Return the (x, y) coordinate for the center point of the cell that contains the specified text.  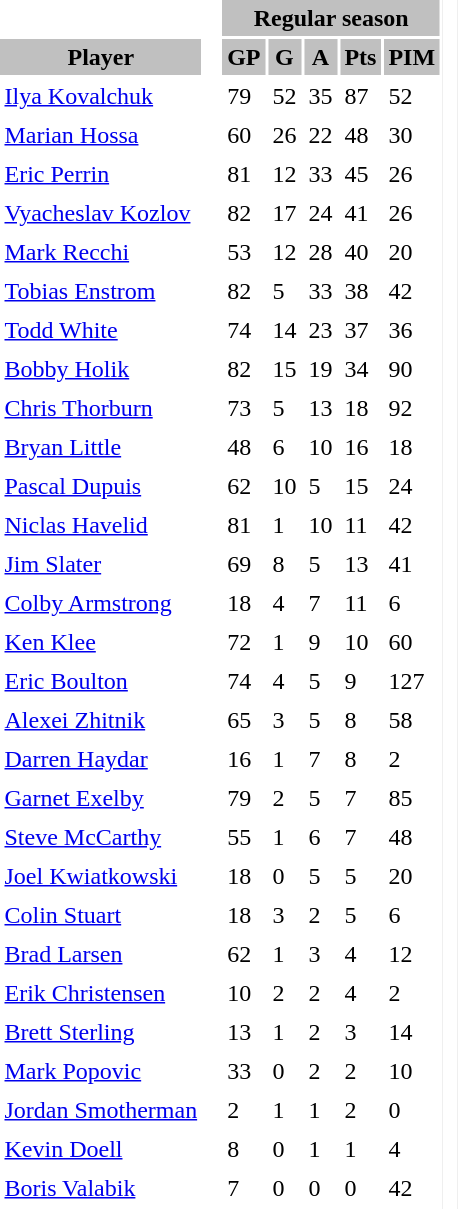
Player (101, 57)
Kevin Doell (101, 1149)
Bryan Little (101, 447)
Pts (360, 57)
36 (412, 330)
Mark Popovic (101, 1071)
55 (244, 837)
Tobias Enstrom (101, 291)
Colby Armstrong (101, 603)
40 (360, 252)
127 (412, 681)
Niclas Havelid (101, 525)
65 (244, 720)
90 (412, 369)
G (284, 57)
Steve McCarthy (101, 837)
Chris Thorburn (101, 408)
17 (284, 213)
Joel Kwiatkowski (101, 876)
PIM (412, 57)
Alexei Zhitnik (101, 720)
Brad Larsen (101, 954)
Pascal Dupuis (101, 486)
Regular season (332, 18)
72 (244, 642)
45 (360, 174)
92 (412, 408)
34 (360, 369)
Darren Haydar (101, 759)
Todd White (101, 330)
28 (320, 252)
Eric Boulton (101, 681)
35 (320, 96)
Erik Christensen (101, 993)
85 (412, 798)
Marian Hossa (101, 135)
37 (360, 330)
23 (320, 330)
Bobby Holik (101, 369)
53 (244, 252)
Jim Slater (101, 564)
Ken Klee (101, 642)
Boris Valabik (101, 1188)
Eric Perrin (101, 174)
GP (244, 57)
Garnet Exelby (101, 798)
69 (244, 564)
Mark Recchi (101, 252)
19 (320, 369)
A (320, 57)
38 (360, 291)
22 (320, 135)
Ilya Kovalchuk (101, 96)
Colin Stuart (101, 915)
58 (412, 720)
Jordan Smotherman (101, 1110)
30 (412, 135)
87 (360, 96)
73 (244, 408)
Vyacheslav Kozlov (101, 213)
Brett Sterling (101, 1032)
